Capture the cell that displays the provided text and extract its [X, Y] central coordinate. 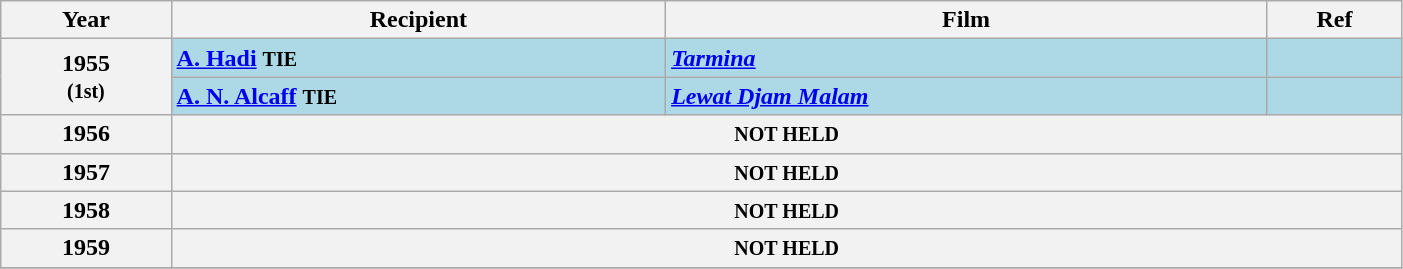
Year [86, 20]
Tarmina [966, 58]
Lewat Djam Malam [966, 96]
A. Hadi TIE [418, 58]
1956 [86, 134]
1959 [86, 248]
A. N. Alcaff TIE [418, 96]
Film [966, 20]
1957 [86, 172]
1958 [86, 210]
Ref [1335, 20]
Recipient [418, 20]
1955(1st) [86, 77]
